Capture the cell that displays the provided text and extract its (X, Y) central coordinate. 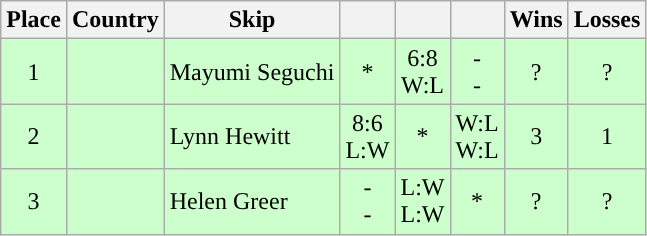
Skip (252, 20)
2 (34, 136)
Helen Greer (252, 202)
8:6 L:W (368, 136)
Wins (536, 20)
W:L W:L (477, 136)
L:W L:W (422, 202)
Place (34, 20)
Country (115, 20)
6:8 W:L (422, 72)
Lynn Hewitt (252, 136)
Mayumi Seguchi (252, 72)
Losses (607, 20)
